Detect which cell encompasses the target text, then output its (x, y) center coordinate. 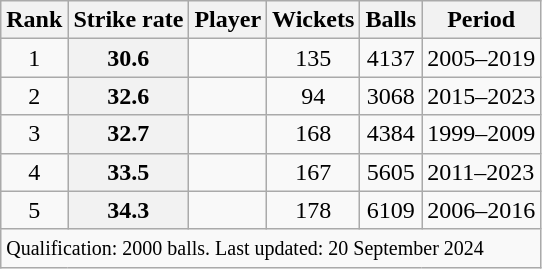
4 (34, 172)
4384 (391, 134)
32.6 (128, 96)
168 (314, 134)
2005–2019 (482, 58)
2006–2016 (482, 210)
32.7 (128, 134)
135 (314, 58)
Player (228, 20)
Qualification: 2000 balls. Last updated: 20 September 2024 (271, 248)
Period (482, 20)
Wickets (314, 20)
2 (34, 96)
4137 (391, 58)
Balls (391, 20)
Rank (34, 20)
Strike rate (128, 20)
5605 (391, 172)
2011–2023 (482, 172)
30.6 (128, 58)
34.3 (128, 210)
2015–2023 (482, 96)
94 (314, 96)
178 (314, 210)
5 (34, 210)
1 (34, 58)
167 (314, 172)
3 (34, 134)
1999–2009 (482, 134)
6109 (391, 210)
33.5 (128, 172)
3068 (391, 96)
